Locate the cell with the specified text and output its [x, y] center coordinate. 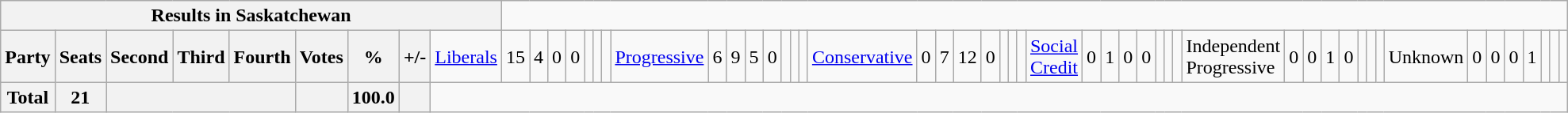
Progressive [660, 57]
Second [140, 57]
Third [201, 57]
7 [944, 57]
Seats [80, 57]
Independent Progressive [1233, 57]
Liberals [466, 57]
9 [736, 57]
100.0 [373, 97]
21 [80, 97]
15 [516, 57]
Fourth [262, 57]
Total [28, 97]
6 [717, 57]
+/- [414, 57]
12 [968, 57]
% [373, 57]
Social Credit [1053, 57]
Party [28, 57]
Votes [321, 57]
Results in Saskatchewan [251, 16]
Unknown [1426, 57]
5 [753, 57]
4 [539, 57]
Conservative [862, 57]
